Search for the cell housing the specified text and yield its [X, Y] center coordinate. 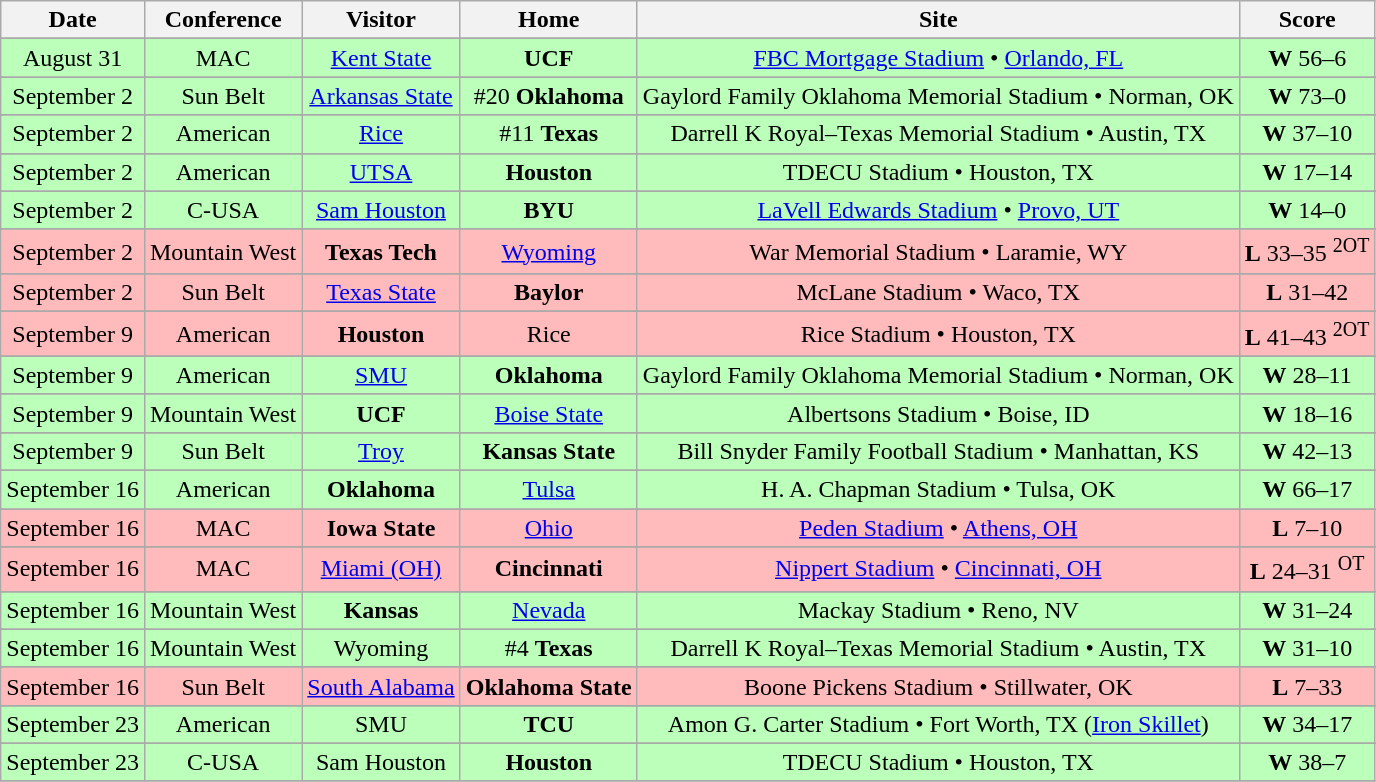
Kansas State [548, 451]
War Memorial Stadium • Laramie, WY [938, 252]
L 7–10 [1307, 528]
Boise State [548, 413]
Amon G. Carter Stadium • Fort Worth, TX (Iron Skillet) [938, 724]
Iowa State [381, 528]
Nippert Stadium • Cincinnati, OH [938, 570]
#11 Texas [548, 134]
Cincinnati [548, 570]
L 7–33 [1307, 686]
W 18–16 [1307, 413]
August 31 [73, 58]
Rice Stadium • Houston, TX [938, 334]
W 14–0 [1307, 210]
#20 Oklahoma [548, 96]
LaVell Edwards Stadium • Provo, UT [938, 210]
W 56–6 [1307, 58]
H. A. Chapman Stadium • Tulsa, OK [938, 489]
W 38–7 [1307, 762]
Ohio [548, 528]
Texas Tech [381, 252]
Conference [222, 20]
W 66–17 [1307, 489]
L 41–43 2OT [1307, 334]
BYU [548, 210]
TCU [548, 724]
W 28–11 [1307, 375]
Home [548, 20]
Site [938, 20]
Nevada [548, 610]
Texas State [381, 293]
Bill Snyder Family Football Stadium • Manhattan, KS [938, 451]
L 24–31 OT [1307, 570]
W 31–24 [1307, 610]
W 37–10 [1307, 134]
Score [1307, 20]
FBC Mortgage Stadium • Orlando, FL [938, 58]
Peden Stadium • Athens, OH [938, 528]
Arkansas State [381, 96]
#4 Texas [548, 648]
Mackay Stadium • Reno, NV [938, 610]
McLane Stadium • Waco, TX [938, 293]
Visitor [381, 20]
W 31–10 [1307, 648]
Kent State [381, 58]
W 17–14 [1307, 172]
Tulsa [548, 489]
UTSA [381, 172]
Kansas [381, 610]
W 34–17 [1307, 724]
Date [73, 20]
Troy [381, 451]
W 42–13 [1307, 451]
Oklahoma State [548, 686]
L 31–42 [1307, 293]
Albertsons Stadium • Boise, ID [938, 413]
Baylor [548, 293]
W 73–0 [1307, 96]
South Alabama [381, 686]
L 33–35 2OT [1307, 252]
Boone Pickens Stadium • Stillwater, OK [938, 686]
Miami (OH) [381, 570]
